Locate the cell with the specified text and output its (x, y) center coordinate. 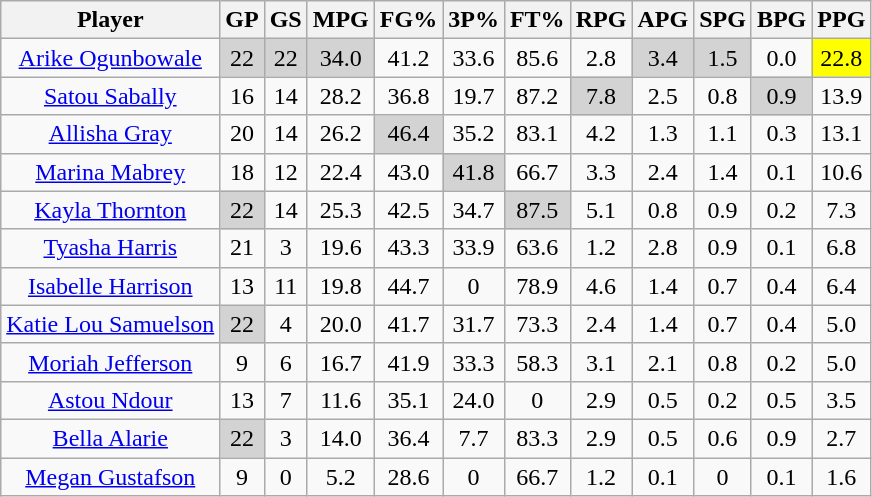
6.4 (842, 286)
0.3 (781, 134)
22.8 (842, 58)
FT% (537, 20)
11 (286, 286)
Player (110, 20)
6 (286, 362)
PPG (842, 20)
MPG (340, 20)
87.2 (537, 96)
10.6 (842, 172)
13.9 (842, 96)
63.6 (537, 248)
3.5 (842, 400)
BPG (781, 20)
28.2 (340, 96)
SPG (723, 20)
41.7 (408, 324)
33.3 (474, 362)
7 (286, 400)
24.0 (474, 400)
4 (286, 324)
12 (286, 172)
73.3 (537, 324)
FG% (408, 20)
83.3 (537, 438)
33.6 (474, 58)
26.2 (340, 134)
20.0 (340, 324)
0.6 (723, 438)
36.4 (408, 438)
16 (242, 96)
19.6 (340, 248)
Astou Ndour (110, 400)
3P% (474, 20)
42.5 (408, 210)
87.5 (537, 210)
2.7 (842, 438)
41.9 (408, 362)
0.0 (781, 58)
RPG (601, 20)
25.3 (340, 210)
2.1 (663, 362)
Megan Gustafson (110, 477)
34.7 (474, 210)
1.5 (723, 58)
Katie Lou Samuelson (110, 324)
33.9 (474, 248)
34.0 (340, 58)
1.3 (663, 134)
43.3 (408, 248)
3.3 (601, 172)
GS (286, 20)
14.0 (340, 438)
78.9 (537, 286)
43.0 (408, 172)
7.7 (474, 438)
3.1 (601, 362)
Arike Ogunbowale (110, 58)
35.2 (474, 134)
19.7 (474, 96)
44.7 (408, 286)
Satou Sabally (110, 96)
16.7 (340, 362)
GP (242, 20)
Tyasha Harris (110, 248)
41.2 (408, 58)
APG (663, 20)
20 (242, 134)
19.8 (340, 286)
58.3 (537, 362)
13.1 (842, 134)
31.7 (474, 324)
85.6 (537, 58)
22.4 (340, 172)
4.2 (601, 134)
28.6 (408, 477)
Bella Alarie (110, 438)
2.5 (663, 96)
5.1 (601, 210)
36.8 (408, 96)
35.1 (408, 400)
Allisha Gray (110, 134)
3.4 (663, 58)
Marina Mabrey (110, 172)
5.2 (340, 477)
Isabelle Harrison (110, 286)
1.6 (842, 477)
41.8 (474, 172)
Kayla Thornton (110, 210)
18 (242, 172)
11.6 (340, 400)
7.8 (601, 96)
6.8 (842, 248)
46.4 (408, 134)
Moriah Jefferson (110, 362)
7.3 (842, 210)
83.1 (537, 134)
1.1 (723, 134)
21 (242, 248)
4.6 (601, 286)
